Extract the (X, Y) coordinate from the center of the cell holding the provided text.  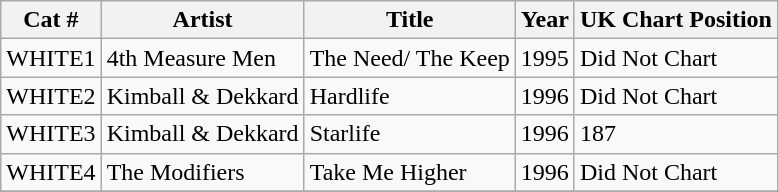
Title (410, 20)
WHITE3 (51, 134)
The Modifiers (202, 172)
Cat # (51, 20)
187 (676, 134)
Year (544, 20)
4th Measure Men (202, 58)
The Need/ The Keep (410, 58)
UK Chart Position (676, 20)
Artist (202, 20)
Starlife (410, 134)
WHITE1 (51, 58)
Hardlife (410, 96)
WHITE4 (51, 172)
Take Me Higher (410, 172)
1995 (544, 58)
WHITE2 (51, 96)
